Output the [X, Y] coordinate of the center of the cell containing the given text.  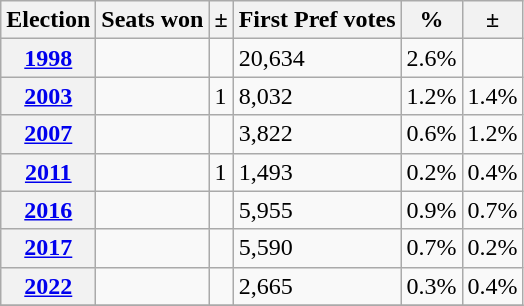
20,634 [317, 58]
2003 [48, 96]
2022 [48, 286]
1998 [48, 58]
0.6% [432, 134]
First Pref votes [317, 20]
Election [48, 20]
Seats won [152, 20]
5,590 [317, 248]
2,665 [317, 286]
2011 [48, 172]
2.6% [432, 58]
1,493 [317, 172]
0.3% [432, 286]
1.4% [492, 96]
2017 [48, 248]
0.9% [432, 210]
2016 [48, 210]
2007 [48, 134]
% [432, 20]
3,822 [317, 134]
5,955 [317, 210]
8,032 [317, 96]
